Pinpoint the cell where the given text exists, returning its (X, Y) midpoint coordinate. 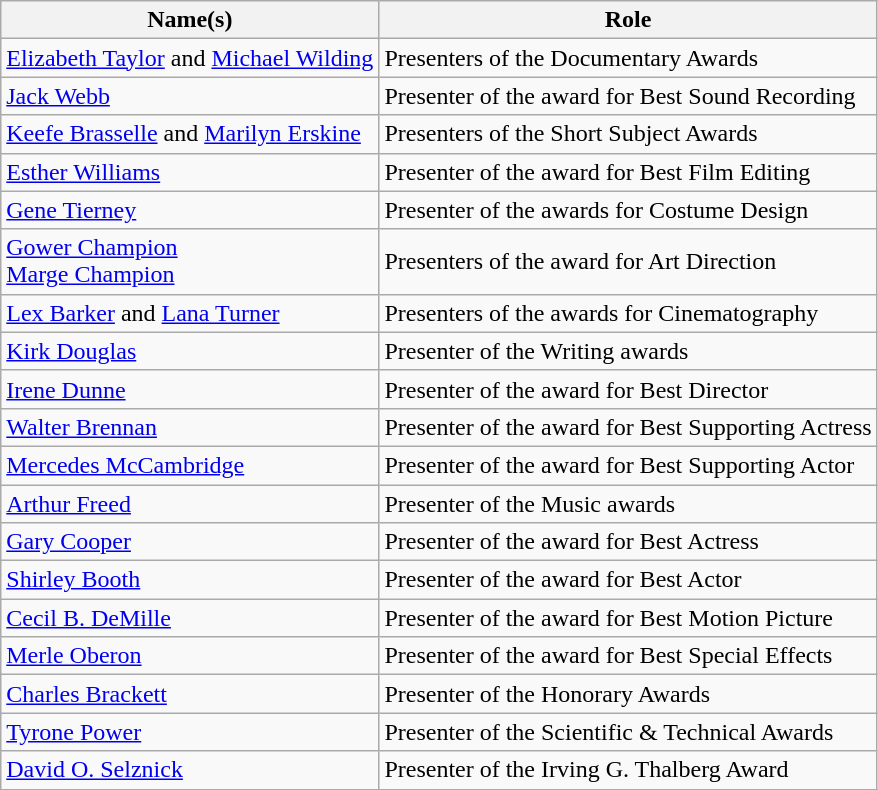
Presenter of the award for Best Special Effects (628, 656)
Presenter of the award for Best Actor (628, 580)
Presenter of the award for Best Sound Recording (628, 96)
Gene Tierney (190, 210)
Mercedes McCambridge (190, 465)
Presenter of the award for Best Motion Picture (628, 618)
Lex Barker and Lana Turner (190, 313)
Walter Brennan (190, 427)
Merle Oberon (190, 656)
Presenters of the awards for Cinematography (628, 313)
Esther Williams (190, 172)
Presenter of the Scientific & Technical Awards (628, 732)
Gower Champion Marge Champion (190, 262)
Role (628, 20)
Kirk Douglas (190, 351)
Presenter of the award for Best Actress (628, 542)
Tyrone Power (190, 732)
Charles Brackett (190, 694)
Presenter of the award for Best Director (628, 389)
Presenter of the Writing awards (628, 351)
Presenter of the awards for Costume Design (628, 210)
Presenters of the award for Art Direction (628, 262)
Presenter of the award for Best Film Editing (628, 172)
Presenter of the Honorary Awards (628, 694)
Irene Dunne (190, 389)
Presenter of the Irving G. Thalberg Award (628, 770)
Presenter of the award for Best Supporting Actor (628, 465)
Keefe Brasselle and Marilyn Erskine (190, 134)
Arthur Freed (190, 503)
Name(s) (190, 20)
Presenters of the Documentary Awards (628, 58)
Presenter of the award for Best Supporting Actress (628, 427)
Shirley Booth (190, 580)
Elizabeth Taylor and Michael Wilding (190, 58)
Jack Webb (190, 96)
David O. Selznick (190, 770)
Cecil B. DeMille (190, 618)
Presenters of the Short Subject Awards (628, 134)
Gary Cooper (190, 542)
Presenter of the Music awards (628, 503)
